Extract the [X, Y] coordinate from the center of the cell holding the provided text.  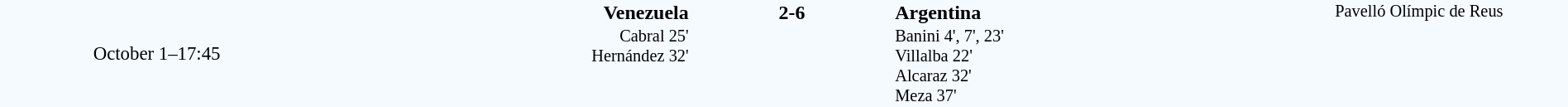
Argentina [1082, 12]
October 1–17:45 [157, 53]
2-6 [791, 12]
Venezuela [501, 12]
Pavelló Olímpic de Reus [1419, 53]
Banini 4', 7', 23'Villalba 22'Alcaraz 32'Meza 37' [1082, 66]
Cabral 25'Hernández 32' [501, 66]
